Output the [x, y] coordinate of the center of the cell containing the given text.  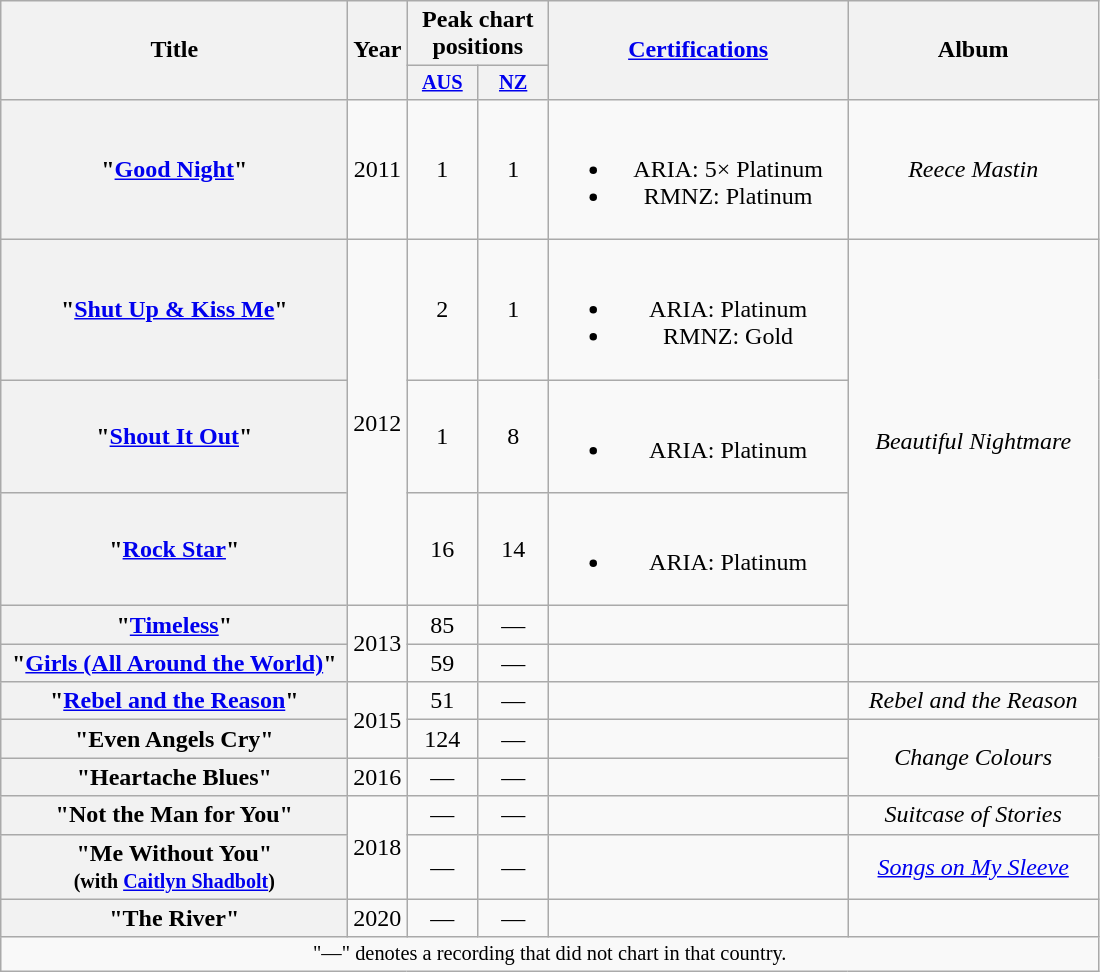
"Good Night" [174, 169]
Album [974, 50]
2 [442, 310]
"The River" [174, 918]
"Rebel and the Reason" [174, 701]
"Even Angels Cry" [174, 739]
"Shut Up & Kiss Me" [174, 310]
"Shout It Out" [174, 436]
2015 [378, 720]
ARIA: PlatinumRMNZ: Gold [698, 310]
Songs on My Sleeve [974, 866]
51 [442, 701]
"Me Without You"(with Caitlyn Shadbolt) [174, 866]
Peak chart positions [478, 34]
59 [442, 663]
2012 [378, 423]
AUS [442, 83]
ARIA: 5× PlatinumRMNZ: Platinum [698, 169]
"Heartache Blues" [174, 777]
14 [514, 550]
2013 [378, 644]
8 [514, 436]
Rebel and the Reason [974, 701]
Beautiful Nightmare [974, 442]
Reece Mastin [974, 169]
"Timeless" [174, 625]
"Rock Star" [174, 550]
Certifications [698, 50]
124 [442, 739]
Year [378, 50]
"Girls (All Around the World)" [174, 663]
"—" denotes a recording that did not chart in that country. [550, 954]
NZ [514, 83]
2020 [378, 918]
2011 [378, 169]
16 [442, 550]
Title [174, 50]
2016 [378, 777]
Suitcase of Stories [974, 815]
85 [442, 625]
"Not the Man for You" [174, 815]
Change Colours [974, 758]
2018 [378, 848]
